Detect which cell encompasses the target text, then output its [x, y] center coordinate. 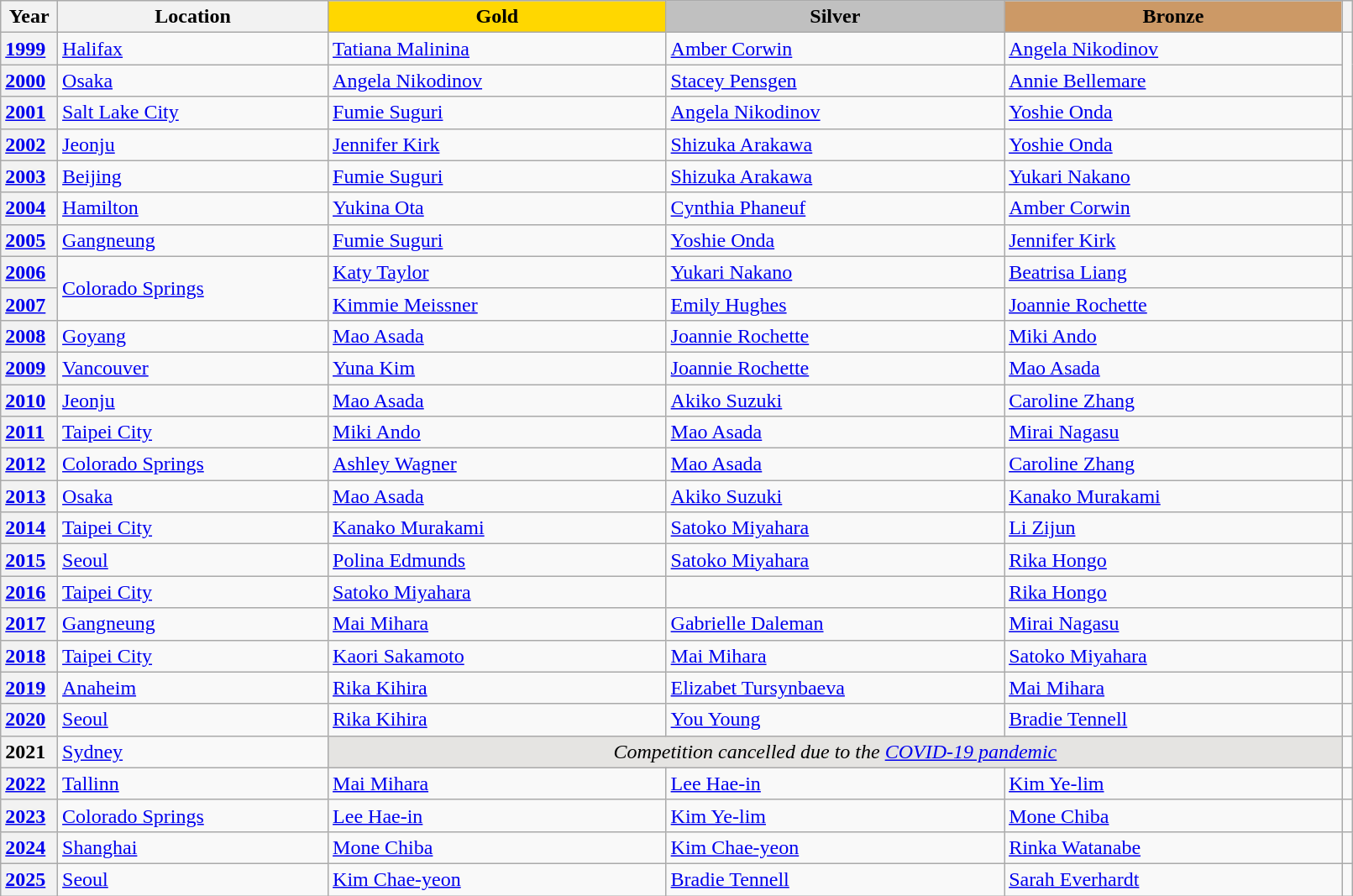
2016 [29, 592]
Salt Lake City [193, 113]
2002 [29, 144]
2023 [29, 815]
2006 [29, 272]
2008 [29, 336]
2001 [29, 113]
Kaori Sakamoto [497, 656]
Beijing [193, 176]
Competition cancelled due to the COVID-19 pandemic [836, 752]
Tatiana Malinina [497, 49]
Li Zijun [1174, 528]
2025 [29, 879]
Yuna Kim [497, 368]
2003 [29, 176]
Katy Taylor [497, 272]
Sarah Everhardt [1174, 879]
2014 [29, 528]
2009 [29, 368]
Hamilton [193, 208]
Stacey Pensgen [835, 81]
2019 [29, 688]
Emily Hughes [835, 304]
Ashley Wagner [497, 464]
2013 [29, 496]
2011 [29, 432]
2004 [29, 208]
2000 [29, 81]
Halifax [193, 49]
Annie Bellemare [1174, 81]
2021 [29, 752]
Vancouver [193, 368]
2024 [29, 847]
Gold [497, 17]
2022 [29, 783]
Anaheim [193, 688]
Location [193, 17]
2012 [29, 464]
Yukina Ota [497, 208]
2007 [29, 304]
2015 [29, 560]
Kimmie Meissner [497, 304]
Rinka Watanabe [1174, 847]
2018 [29, 656]
You Young [835, 720]
2005 [29, 240]
Gabrielle Daleman [835, 624]
Polina Edmunds [497, 560]
2010 [29, 401]
Year [29, 17]
Sydney [193, 752]
2020 [29, 720]
Goyang [193, 336]
Tallinn [193, 783]
1999 [29, 49]
Bronze [1174, 17]
Shanghai [193, 847]
Elizabet Tursynbaeva [835, 688]
Beatrisa Liang [1174, 272]
Cynthia Phaneuf [835, 208]
Silver [835, 17]
2017 [29, 624]
